Scan for the cell matching the given text and deliver its (x, y) coordinate at center. 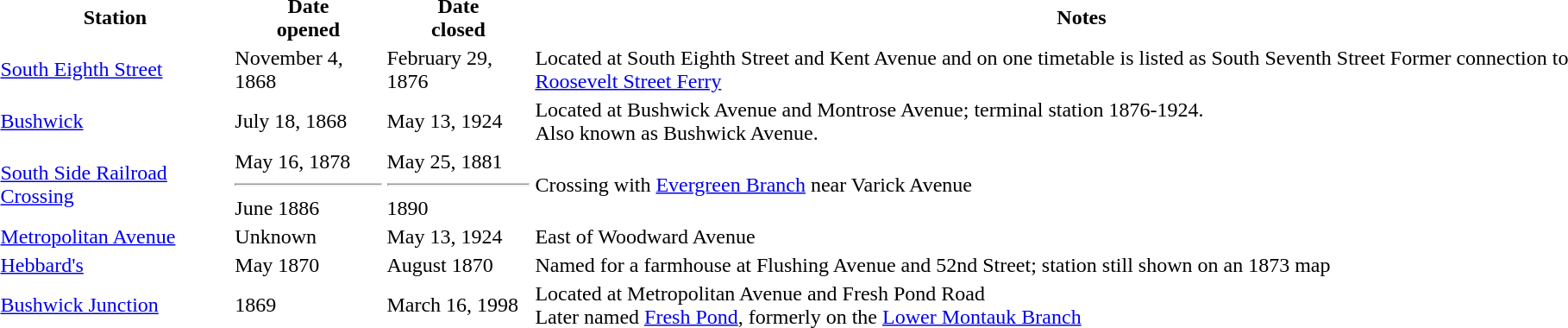
August 1870 (459, 265)
May 16, 1878June 1886 (309, 185)
July 18, 1868 (309, 121)
May 1870 (309, 265)
May 25, 18811890 (459, 185)
Unknown (309, 237)
February 29, 1876 (459, 69)
November 4, 1868 (309, 69)
